Output the [x, y] coordinate of the center of the cell containing the given text.  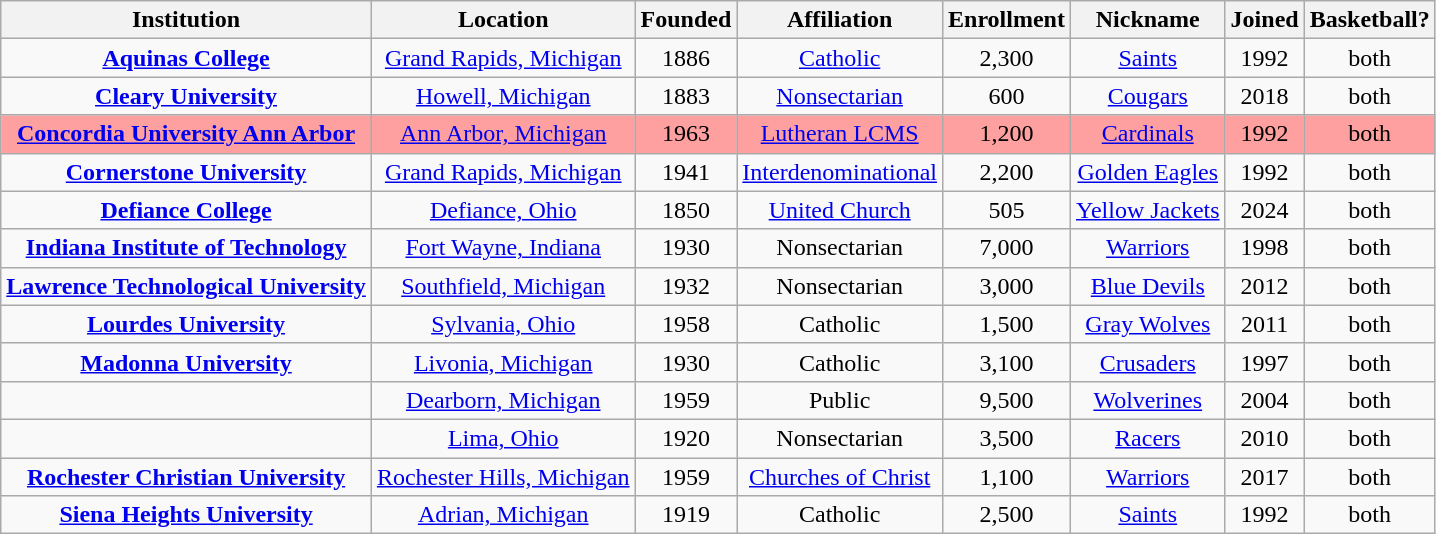
Aquinas College [186, 58]
9,500 [1006, 400]
Racers [1148, 438]
1920 [686, 438]
Cougars [1148, 96]
1,200 [1006, 134]
Concordia University Ann Arbor [186, 134]
1963 [686, 134]
1998 [1264, 248]
Cornerstone University [186, 172]
1958 [686, 324]
Southfield, Michigan [503, 286]
3,000 [1006, 286]
Yellow Jackets [1148, 210]
United Church [840, 210]
1919 [686, 515]
600 [1006, 96]
Howell, Michigan [503, 96]
1932 [686, 286]
Rochester Christian University [186, 477]
1997 [1264, 362]
Lima, Ohio [503, 438]
Golden Eagles [1148, 172]
Defiance, Ohio [503, 210]
2004 [1264, 400]
Enrollment [1006, 20]
7,000 [1006, 248]
Cardinals [1148, 134]
Founded [686, 20]
Sylvania, Ohio [503, 324]
2018 [1264, 96]
2012 [1264, 286]
2017 [1264, 477]
Basketball? [1370, 20]
Lawrence Technological University [186, 286]
3,100 [1006, 362]
1850 [686, 210]
2010 [1264, 438]
Livonia, Michigan [503, 362]
Indiana Institute of Technology [186, 248]
Lutheran LCMS [840, 134]
Lourdes University [186, 324]
1941 [686, 172]
2011 [1264, 324]
Madonna University [186, 362]
Nickname [1148, 20]
Churches of Christ [840, 477]
2,200 [1006, 172]
Institution [186, 20]
1883 [686, 96]
2024 [1264, 210]
Public [840, 400]
Fort Wayne, Indiana [503, 248]
Adrian, Michigan [503, 515]
1886 [686, 58]
Interdenominational [840, 172]
Rochester Hills, Michigan [503, 477]
Wolverines [1148, 400]
Crusaders [1148, 362]
Gray Wolves [1148, 324]
505 [1006, 210]
3,500 [1006, 438]
2,300 [1006, 58]
Cleary University [186, 96]
Siena Heights University [186, 515]
Dearborn, Michigan [503, 400]
Ann Arbor, Michigan [503, 134]
2,500 [1006, 515]
Location [503, 20]
Blue Devils [1148, 286]
1,500 [1006, 324]
1,100 [1006, 477]
Joined [1264, 20]
Defiance College [186, 210]
Affiliation [840, 20]
